Detect which cell encompasses the target text, then output its (x, y) center coordinate. 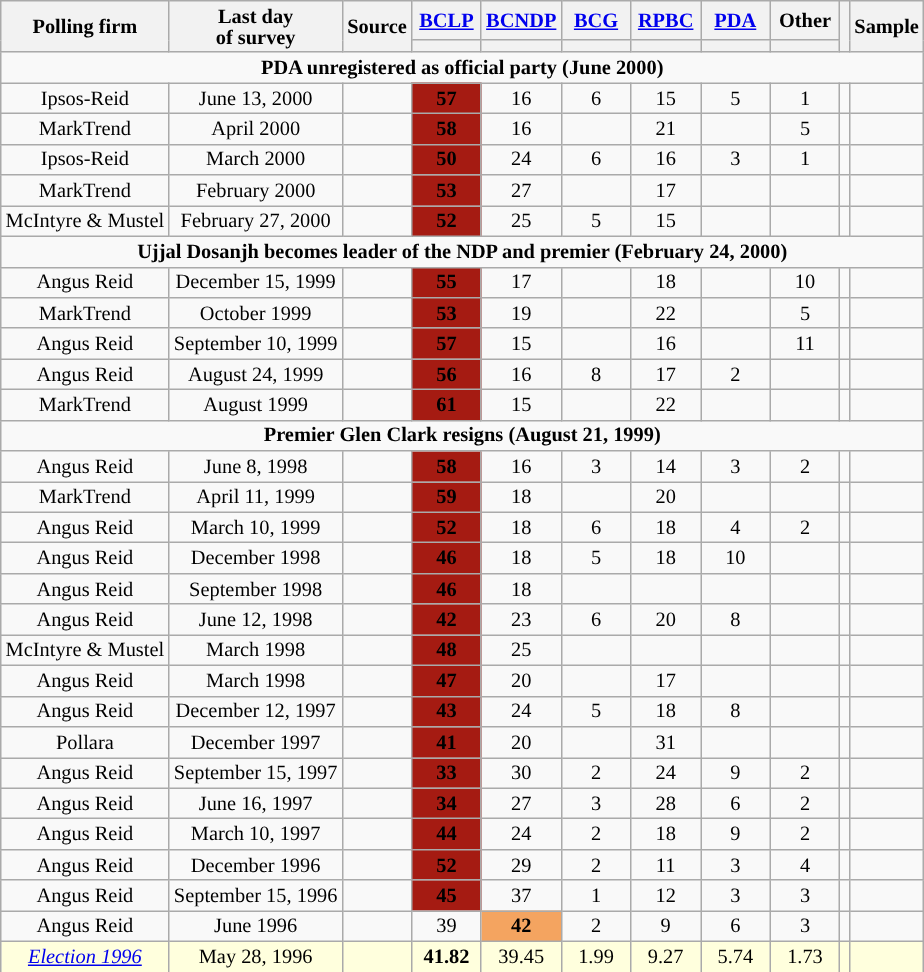
Pollara (85, 742)
29 (521, 864)
50 (447, 160)
41 (447, 742)
December 1998 (256, 558)
BCLP (447, 20)
Last day of survey (256, 26)
February 2000 (256, 190)
1.99 (596, 956)
December 15, 1999 (256, 282)
Sample (886, 26)
21 (666, 128)
December 12, 1997 (256, 712)
31 (666, 742)
Ujjal Dosanjh becomes leader of the NDP and premier (February 24, 2000) (462, 252)
39.45 (521, 956)
June 12, 1998 (256, 620)
34 (447, 804)
59 (447, 496)
September 10, 1999 (256, 344)
May 28, 1996 (256, 956)
September 15, 1997 (256, 772)
Source (376, 26)
PDA unregistered as official party (June 2000) (462, 68)
19 (521, 312)
14 (666, 466)
48 (447, 650)
March 10, 1997 (256, 834)
BCNDP (521, 20)
September 1998 (256, 588)
October 1999 (256, 312)
23 (521, 620)
RPBC (666, 20)
PDA (735, 20)
56 (447, 374)
June 13, 2000 (256, 98)
33 (447, 772)
28 (666, 804)
41.82 (447, 956)
June 1996 (256, 926)
9.27 (666, 956)
April 2000 (256, 128)
June 8, 1998 (256, 466)
45 (447, 896)
BCG (596, 20)
Premier Glen Clark resigns (August 21, 1999) (462, 436)
1.73 (805, 956)
47 (447, 680)
March 2000 (256, 160)
55 (447, 282)
April 11, 1999 (256, 496)
August 24, 1999 (256, 374)
August 1999 (256, 404)
44 (447, 834)
12 (666, 896)
Other (805, 20)
June 16, 1997 (256, 804)
December 1996 (256, 864)
30 (521, 772)
39 (447, 926)
December 1997 (256, 742)
43 (447, 712)
September 15, 1996 (256, 896)
February 27, 2000 (256, 220)
61 (447, 404)
Polling firm (85, 26)
5.74 (735, 956)
March 10, 1999 (256, 528)
Election 1996 (85, 956)
37 (521, 896)
